Return the [x, y] coordinate for the center point of the cell that contains the specified text.  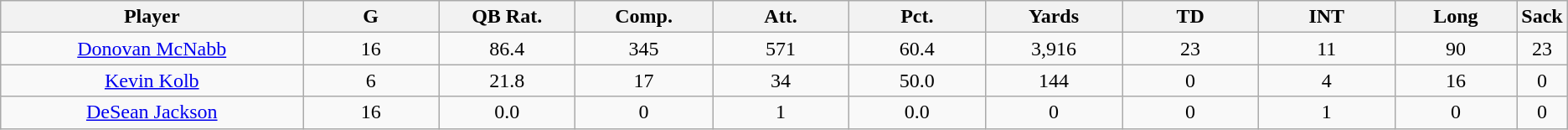
17 [644, 81]
DeSean Jackson [152, 112]
571 [781, 49]
6 [371, 81]
G [371, 17]
Kevin Kolb [152, 81]
TD [1190, 17]
Pct. [916, 17]
Sack [1543, 17]
Donovan McNabb [152, 49]
Comp. [644, 17]
144 [1054, 81]
Long [1456, 17]
INT [1327, 17]
345 [644, 49]
90 [1456, 49]
50.0 [916, 81]
Player [152, 17]
11 [1327, 49]
4 [1327, 81]
Yards [1054, 17]
34 [781, 81]
3,916 [1054, 49]
60.4 [916, 49]
QB Rat. [508, 17]
Att. [781, 17]
21.8 [508, 81]
86.4 [508, 49]
